Return [x, y] of the center of cell containing provided text 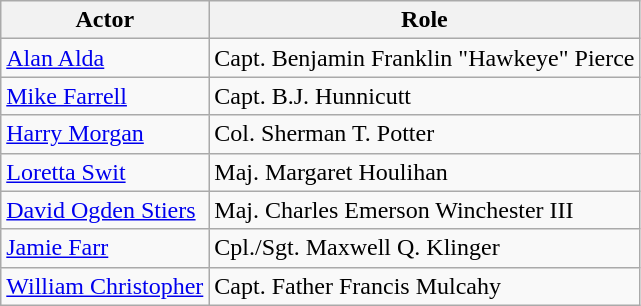
Mike Farrell [105, 96]
Capt. Benjamin Franklin "Hawkeye" Pierce [424, 58]
Alan Alda [105, 58]
Actor [105, 20]
Jamie Farr [105, 248]
Capt. Father Francis Mulcahy [424, 286]
David Ogden Stiers [105, 210]
Maj. Margaret Houlihan [424, 172]
Cpl./Sgt. Maxwell Q. Klinger [424, 248]
William Christopher [105, 286]
Role [424, 20]
Loretta Swit [105, 172]
Col. Sherman T. Potter [424, 134]
Harry Morgan [105, 134]
Capt. B.J. Hunnicutt [424, 96]
Maj. Charles Emerson Winchester III [424, 210]
